Extract the (x, y) coordinate from the center of the cell holding the provided text.  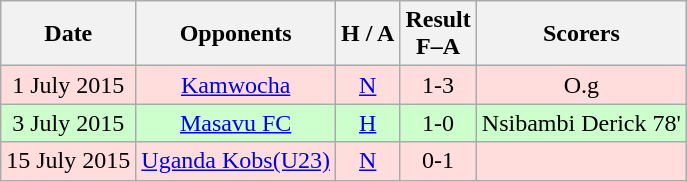
0-1 (438, 161)
H / A (368, 34)
O.g (581, 85)
ResultF–A (438, 34)
3 July 2015 (68, 123)
H (368, 123)
Opponents (236, 34)
1 July 2015 (68, 85)
Masavu FC (236, 123)
Uganda Kobs(U23) (236, 161)
Nsibambi Derick 78' (581, 123)
1-3 (438, 85)
Date (68, 34)
Scorers (581, 34)
15 July 2015 (68, 161)
Kamwocha (236, 85)
1-0 (438, 123)
